From the cell containing the given text, extract its center point as [x, y] coordinate. 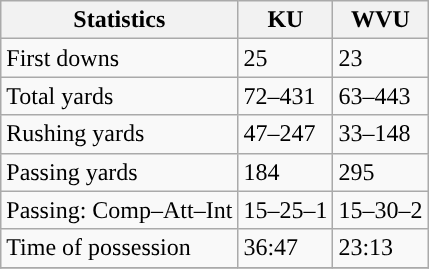
Total yards [120, 96]
47–247 [286, 134]
Passing: Comp–Att–Int [120, 210]
WVU [380, 20]
63–443 [380, 96]
184 [286, 172]
72–431 [286, 96]
36:47 [286, 248]
Passing yards [120, 172]
295 [380, 172]
KU [286, 20]
Rushing yards [120, 134]
15–25–1 [286, 210]
23 [380, 58]
23:13 [380, 248]
Statistics [120, 20]
Time of possession [120, 248]
15–30–2 [380, 210]
First downs [120, 58]
33–148 [380, 134]
25 [286, 58]
